Scan for the cell matching the given text and deliver its [X, Y] coordinate at center. 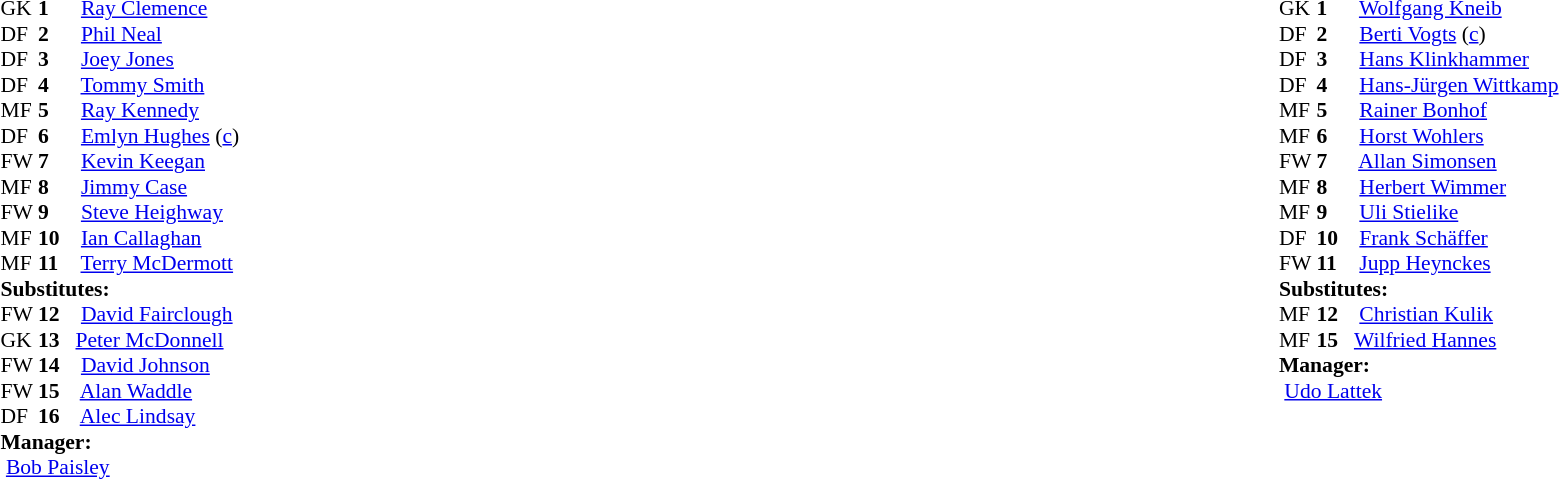
Allan Simonsen [1456, 161]
Ray Kennedy [158, 111]
13 [57, 340]
16 [57, 417]
Emlyn Hughes (c) [158, 136]
Uli Stielike [1456, 213]
Herbert Wimmer [1456, 187]
Ian Callaghan [158, 238]
Joey Jones [158, 59]
Hans Klinkhammer [1456, 59]
Tommy Smith [158, 85]
Jupp Heynckes [1456, 263]
Terry McDermott [158, 263]
Horst Wohlers [1456, 136]
Jimmy Case [158, 187]
Kevin Keegan [158, 161]
Alan Waddle [158, 391]
Rainer Bonhof [1456, 111]
GK [19, 340]
Steve Heighway [158, 213]
Frank Schäffer [1456, 238]
Alec Lindsay [158, 417]
Berti Vogts (c) [1456, 34]
14 [57, 365]
Hans-Jürgen Wittkamp [1456, 85]
Phil Neal [158, 34]
Christian Kulik [1456, 315]
David Fairclough [158, 315]
Udo Lattek [1419, 391]
David Johnson [158, 365]
Wilfried Hannes [1456, 340]
Peter McDonnell [158, 340]
